From the cell containing the given text, extract its center point as [x, y] coordinate. 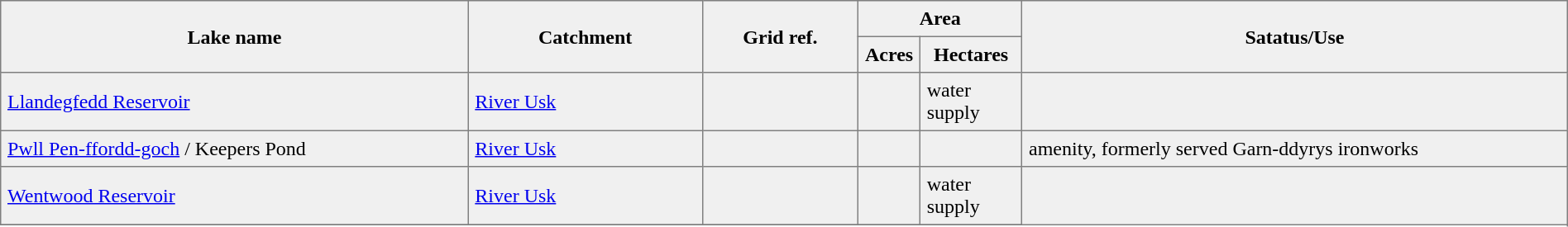
Area [940, 19]
Pwll Pen-ffordd-goch / Keepers Pond [235, 149]
Acres [890, 54]
Grid ref. [781, 36]
Catchment [586, 36]
amenity, formerly served Garn-ddyrys ironworks [1295, 149]
Lake name [235, 36]
Wentwood Reservoir [235, 196]
Llandegfedd Reservoir [235, 102]
Satatus/Use [1295, 36]
Hectares [971, 54]
